Provide the (X, Y) coordinate of the cell's center where the given text is located.  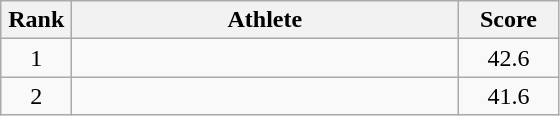
42.6 (508, 58)
2 (36, 96)
Rank (36, 20)
Athlete (265, 20)
1 (36, 58)
Score (508, 20)
41.6 (508, 96)
